For the text-containing cell, return its midpoint in [X, Y] coordinate format. 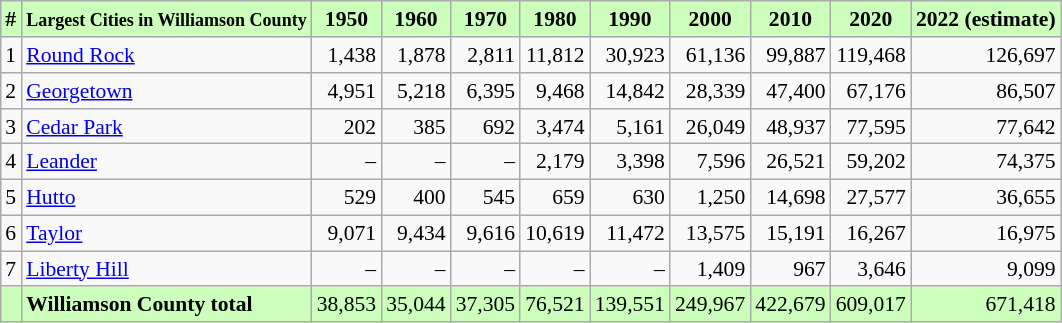
1970 [486, 19]
249,967 [710, 304]
7,596 [710, 162]
385 [416, 126]
1980 [554, 19]
6,395 [486, 91]
26,521 [790, 162]
692 [486, 126]
2020 [871, 19]
47,400 [790, 91]
11,472 [630, 233]
14,842 [630, 91]
1,250 [710, 197]
630 [630, 197]
2,179 [554, 162]
967 [790, 269]
14,698 [790, 197]
11,812 [554, 55]
30,923 [630, 55]
59,202 [871, 162]
1990 [630, 19]
5,218 [416, 91]
3 [10, 126]
37,305 [486, 304]
5 [10, 197]
529 [346, 197]
28,339 [710, 91]
86,507 [986, 91]
61,136 [710, 55]
Leander [166, 162]
9,468 [554, 91]
2010 [790, 19]
139,551 [630, 304]
7 [10, 269]
9,099 [986, 269]
16,975 [986, 233]
Williamson County total [166, 304]
671,418 [986, 304]
16,267 [871, 233]
400 [416, 197]
10,619 [554, 233]
9,616 [486, 233]
3,398 [630, 162]
2022 (estimate) [986, 19]
9,434 [416, 233]
67,176 [871, 91]
6 [10, 233]
38,853 [346, 304]
2 [10, 91]
2,811 [486, 55]
609,017 [871, 304]
1,438 [346, 55]
5,161 [630, 126]
15,191 [790, 233]
4,951 [346, 91]
545 [486, 197]
659 [554, 197]
Liberty Hill [166, 269]
Taylor [166, 233]
Largest Cities in Williamson County [166, 19]
1950 [346, 19]
119,468 [871, 55]
1,878 [416, 55]
26,049 [710, 126]
126,697 [986, 55]
27,577 [871, 197]
3,646 [871, 269]
35,044 [416, 304]
1,409 [710, 269]
76,521 [554, 304]
4 [10, 162]
9,071 [346, 233]
2000 [710, 19]
1960 [416, 19]
# [10, 19]
3,474 [554, 126]
74,375 [986, 162]
Round Rock [166, 55]
Hutto [166, 197]
422,679 [790, 304]
1 [10, 55]
36,655 [986, 197]
77,595 [871, 126]
13,575 [710, 233]
48,937 [790, 126]
99,887 [790, 55]
Cedar Park [166, 126]
Georgetown [166, 91]
202 [346, 126]
77,642 [986, 126]
